Output the (x, y) coordinate of the center of the cell containing the given text.  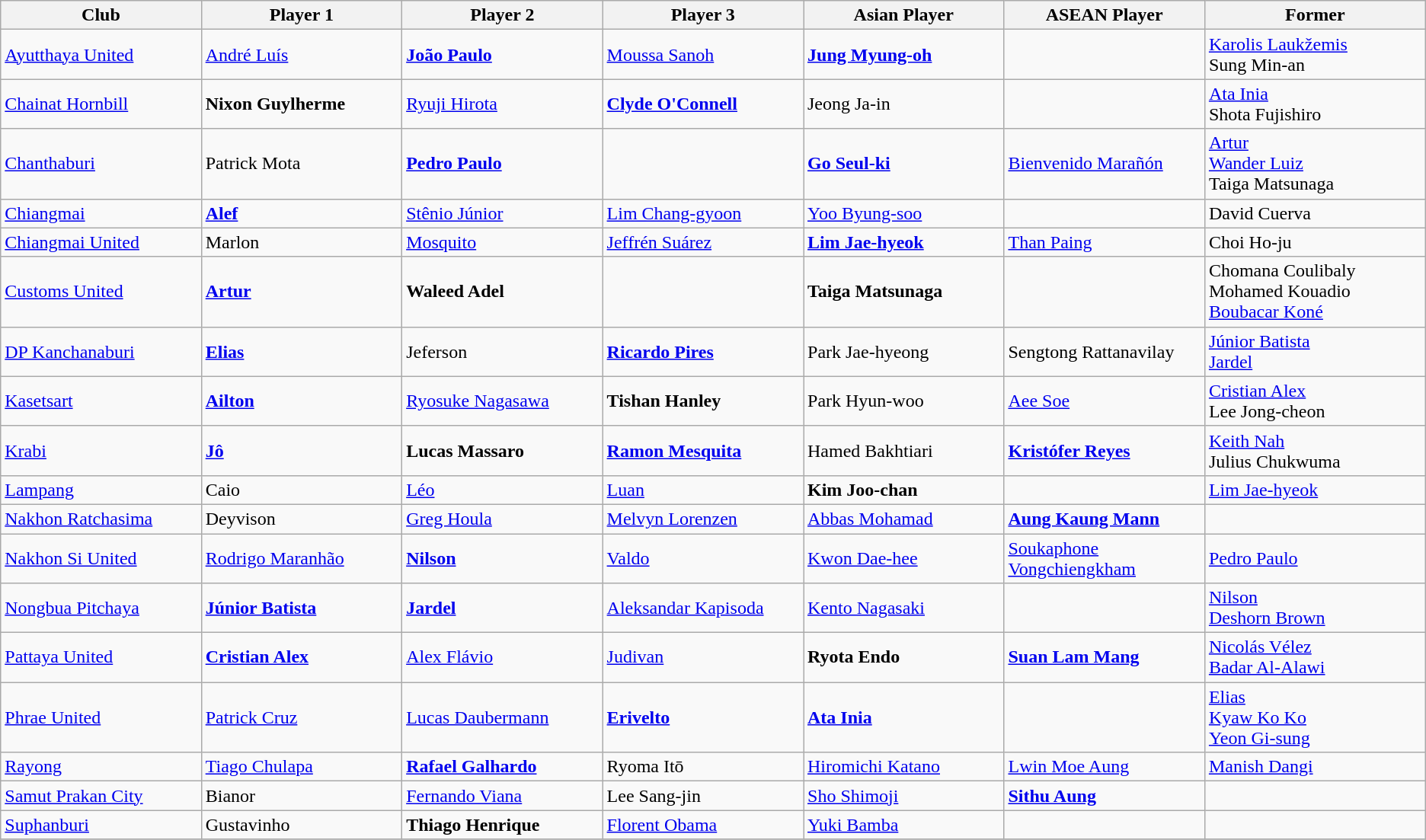
Player 2 (503, 15)
Jeferson (503, 352)
Park Jae-hyeong (903, 352)
Chiangmai (101, 213)
Nongbua Pitchaya (101, 608)
Lim Chang-gyoon (702, 213)
Lampang (101, 490)
Sengtong Rattanavilay (1105, 352)
Park Hyun-woo (903, 401)
Mosquito (503, 242)
Player 1 (302, 15)
Ailton (302, 401)
Aee Soe (1105, 401)
Than Paing (1105, 242)
Chiangmai United (101, 242)
Kwon Dae-hee (903, 557)
Suphanburi (101, 825)
Yuki Bamba (903, 825)
Tiago Chulapa (302, 767)
Clyde O'Connell (702, 104)
Jardel (503, 608)
Valdo (702, 557)
Elias (302, 352)
Nixon Guylherme (302, 104)
Ramon Mesquita (702, 451)
Judivan (702, 658)
Ryosuke Nagasawa (503, 401)
Yoo Byung-soo (903, 213)
Taiga Matsunaga (903, 292)
Club (101, 15)
Florent Obama (702, 825)
Kim Joo-chan (903, 490)
Nakhon Si United (101, 557)
Kasetsart (101, 401)
Sho Shimoji (903, 796)
Kristófer Reyes (1105, 451)
Aung Kaung Mann (1105, 519)
Nilson (503, 557)
Lee Sang-jin (702, 796)
Abbas Mohamad (903, 519)
Former (1315, 15)
Bianor (302, 796)
Keith Nah Julius Chukwuma (1315, 451)
Léo (503, 490)
Ata Inia (903, 717)
Karolis Laukžemis Sung Min-an (1315, 55)
Tishan Hanley (702, 401)
Chomana Coulibaly Mohamed Kouadio Boubacar Koné (1315, 292)
Artur (302, 292)
Nicolás Vélez Badar Al-Alawi (1315, 658)
Go Seul-ki (903, 164)
Kento Nagasaki (903, 608)
Caio (302, 490)
Artur Wander Luiz Taiga Matsunaga (1315, 164)
Júnior Batista (302, 608)
Fernando Viana (503, 796)
Cristian Alex Lee Jong-cheon (1315, 401)
Jeffrén Suárez (702, 242)
Erivelto (702, 717)
Rafael Galhardo (503, 767)
Sithu Aung (1105, 796)
Chainat Hornbill (101, 104)
Elias Kyaw Ko Ko Yeon Gi-sung (1315, 717)
Rodrigo Maranhão (302, 557)
Marlon (302, 242)
Hiromichi Katano (903, 767)
Customs United (101, 292)
Deyvison (302, 519)
Waleed Adel (503, 292)
Alef (302, 213)
Jô (302, 451)
Ata Inia Shota Fujishiro (1315, 104)
André Luís (302, 55)
Nakhon Ratchasima (101, 519)
Ricardo Pires (702, 352)
Aleksandar Kapisoda (702, 608)
Patrick Cruz (302, 717)
Patrick Mota (302, 164)
Jeong Ja-in (903, 104)
Ryota Endo (903, 658)
Stênio Júnior (503, 213)
Luan (702, 490)
Krabi (101, 451)
Ayutthaya United (101, 55)
Bienvenido Marañón (1105, 164)
Samut Prakan City (101, 796)
DP Kanchanaburi (101, 352)
David Cuerva (1315, 213)
Soukaphone Vongchiengkham (1105, 557)
Hamed Bakhtiari (903, 451)
Greg Houla (503, 519)
Alex Flávio (503, 658)
Moussa Sanoh (702, 55)
Jung Myung-oh (903, 55)
João Paulo (503, 55)
Lucas Daubermann (503, 717)
Júnior Batista Jardel (1315, 352)
Nilson Deshorn Brown (1315, 608)
Melvyn Lorenzen (702, 519)
Pattaya United (101, 658)
ASEAN Player (1105, 15)
Rayong (101, 767)
Lwin Moe Aung (1105, 767)
Asian Player (903, 15)
Cristian Alex (302, 658)
Phrae United (101, 717)
Manish Dangi (1315, 767)
Lucas Massaro (503, 451)
Ryoma Itō (702, 767)
Player 3 (702, 15)
Ryuji Hirota (503, 104)
Suan Lam Mang (1105, 658)
Gustavinho (302, 825)
Thiago Henrique (503, 825)
Chanthaburi (101, 164)
Choi Ho-ju (1315, 242)
